Locate the cell with the specified text and output its (x, y) center coordinate. 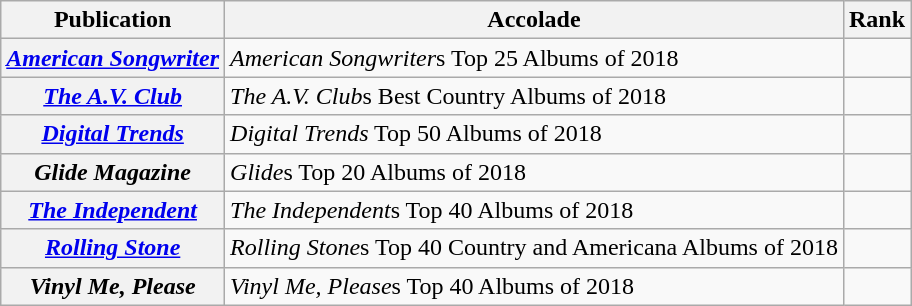
Vinyl Me, Pleases Top 40 Albums of 2018 (534, 286)
Accolade (534, 20)
Rank (876, 20)
The Independent (113, 210)
American Songwriter (113, 58)
Rolling Stone (113, 248)
The A.V. Clubs Best Country Albums of 2018 (534, 96)
Digital Trends (113, 134)
Digital Trends Top 50 Albums of 2018 (534, 134)
Vinyl Me, Please (113, 286)
The Independents Top 40 Albums of 2018 (534, 210)
Glides Top 20 Albums of 2018 (534, 172)
Rolling Stones Top 40 Country and Americana Albums of 2018 (534, 248)
Glide Magazine (113, 172)
American Songwriters Top 25 Albums of 2018 (534, 58)
Publication (113, 20)
The A.V. Club (113, 96)
